Pinpoint the cell where the given text exists, returning its [X, Y] midpoint coordinate. 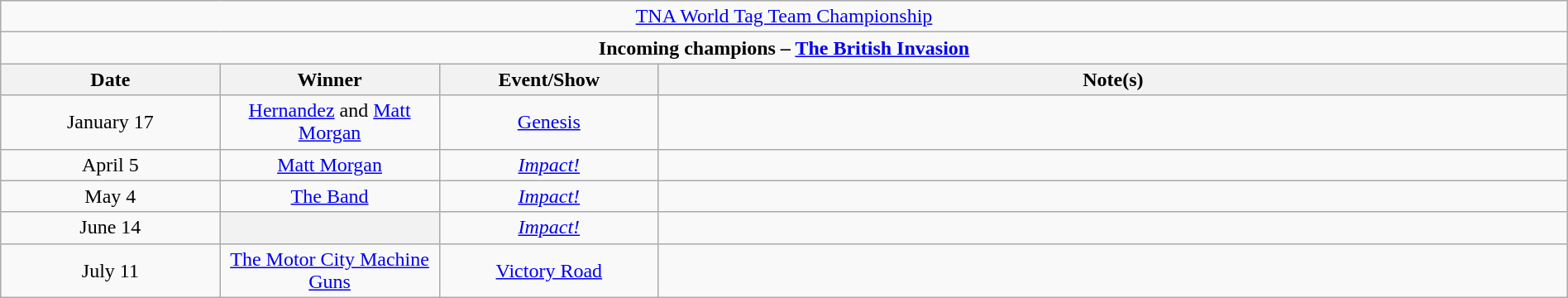
Victory Road [549, 270]
Event/Show [549, 79]
TNA World Tag Team Championship [784, 17]
May 4 [111, 196]
June 14 [111, 228]
April 5 [111, 165]
July 11 [111, 270]
Note(s) [1113, 79]
Incoming champions – The British Invasion [784, 48]
The Band [329, 196]
The Motor City Machine Guns [329, 270]
January 17 [111, 123]
Matt Morgan [329, 165]
Winner [329, 79]
Date [111, 79]
Genesis [549, 123]
Hernandez and Matt Morgan [329, 123]
